Detect which cell encompasses the target text, then output its (x, y) center coordinate. 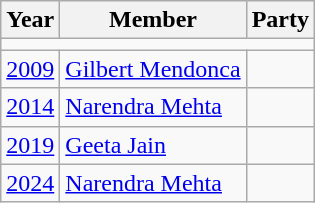
Year (30, 20)
2024 (30, 183)
2014 (30, 107)
2009 (30, 69)
Member (153, 20)
Geeta Jain (153, 145)
Gilbert Mendonca (153, 69)
2019 (30, 145)
Party (280, 20)
